Scan for the cell matching the given text and deliver its (X, Y) coordinate at center. 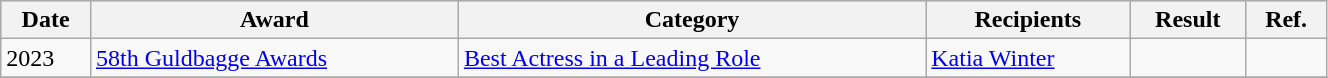
Date (46, 20)
Katia Winter (1028, 58)
Award (274, 20)
Best Actress in a Leading Role (692, 58)
Result (1188, 20)
58th Guldbagge Awards (274, 58)
Ref. (1286, 20)
Category (692, 20)
2023 (46, 58)
Recipients (1028, 20)
